Provide the [x, y] coordinate of the cell's center where the given text is located.  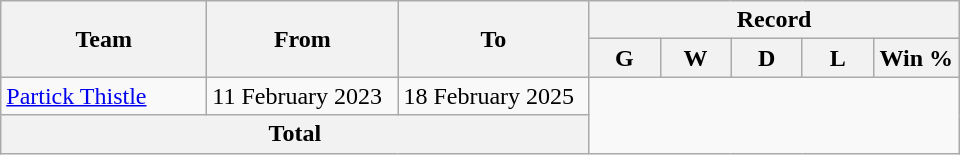
Record [774, 20]
L [838, 58]
D [766, 58]
Win % [916, 58]
W [696, 58]
Team [104, 39]
11 February 2023 [302, 96]
Total [295, 134]
From [302, 39]
Partick Thistle [104, 96]
To [494, 39]
G [624, 58]
18 February 2025 [494, 96]
